Find where the given text appears and provide that cell's center as (X, Y) coordinate. 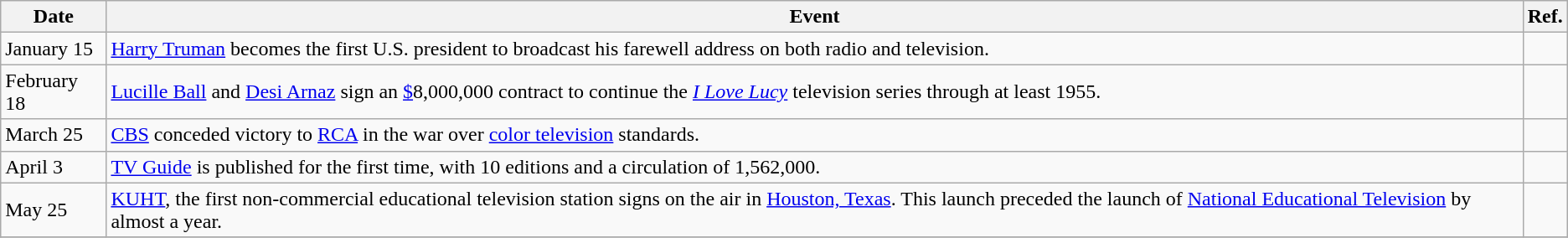
Harry Truman becomes the first U.S. president to broadcast his farewell address on both radio and television. (814, 49)
February 18 (54, 92)
Event (814, 17)
March 25 (54, 135)
CBS conceded victory to RCA in the war over color television standards. (814, 135)
Ref. (1545, 17)
January 15 (54, 49)
TV Guide is published for the first time, with 10 editions and a circulation of 1,562,000. (814, 167)
May 25 (54, 210)
Date (54, 17)
Lucille Ball and Desi Arnaz sign an $8,000,000 contract to continue the I Love Lucy television series through at least 1955. (814, 92)
April 3 (54, 167)
